Detect which cell encompasses the target text, then output its (x, y) center coordinate. 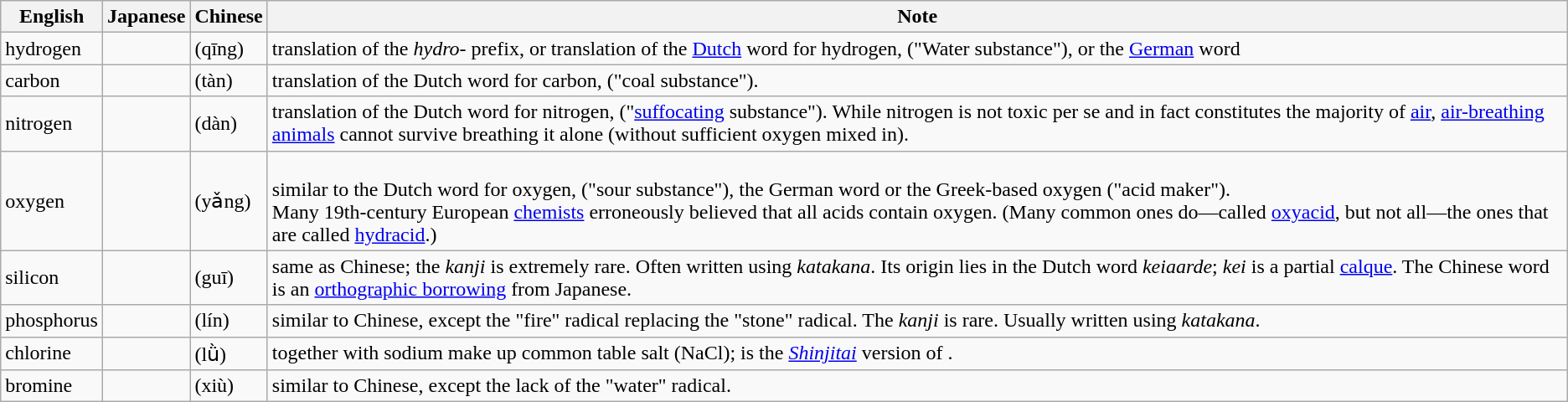
translation of the Dutch word for carbon, ("coal substance"). (917, 80)
nitrogen (52, 124)
(qīng) (229, 49)
chlorine (52, 353)
(xiù) (229, 386)
oxygen (52, 201)
(dàn) (229, 124)
(tàn) (229, 80)
carbon (52, 80)
bromine (52, 386)
similar to Chinese, except the "fire" radical replacing the "stone" radical. The kanji is rare. Usually written using katakana. (917, 321)
Note (917, 17)
(lín) (229, 321)
silicon (52, 278)
translation of the hydro- prefix, or translation of the Dutch word for hydrogen, ("Water substance"), or the German word (917, 49)
together with sodium make up common table salt (NaCl); is the Shinjitai version of . (917, 353)
phosphorus (52, 321)
(yǎng) (229, 201)
Japanese (146, 17)
(lǜ) (229, 353)
English (52, 17)
hydrogen (52, 49)
Chinese (229, 17)
similar to Chinese, except the lack of the "water" radical. (917, 386)
(guī) (229, 278)
